Extract the [X, Y] coordinate from the center of the cell holding the provided text.  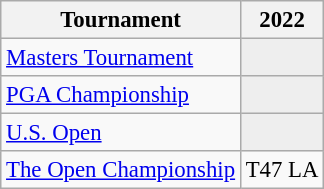
T47 LA [282, 170]
2022 [282, 20]
The Open Championship [121, 170]
PGA Championship [121, 95]
Masters Tournament [121, 58]
Tournament [121, 20]
U.S. Open [121, 133]
